Extract the (X, Y) coordinate from the center of the cell holding the provided text.  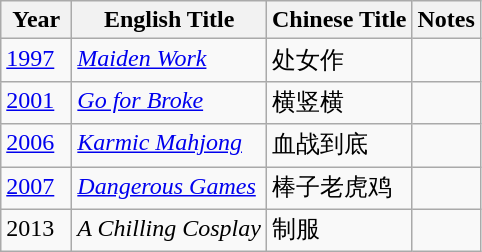
2001 (36, 102)
1997 (36, 60)
Go for Broke (170, 102)
Karmic Mahjong (170, 146)
2013 (36, 230)
棒子老虎鸡 (339, 188)
A Chilling Cosplay (170, 230)
Notes (446, 20)
2006 (36, 146)
血战到底 (339, 146)
Chinese Title (339, 20)
制服 (339, 230)
English Title (170, 20)
2007 (36, 188)
Dangerous Games (170, 188)
处女作 (339, 60)
Maiden Work (170, 60)
Year (36, 20)
横竖横 (339, 102)
